Return the [X, Y] coordinate for the center point of the cell that contains the specified text.  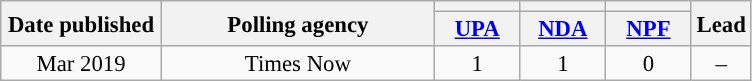
– [721, 64]
0 [649, 64]
UPA [477, 30]
Times Now [298, 64]
Date published [82, 24]
NDA [563, 30]
Polling agency [298, 24]
Mar 2019 [82, 64]
Lead [721, 24]
NPF [649, 30]
